Detect which cell encompasses the target text, then output its [X, Y] center coordinate. 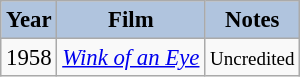
Year [29, 20]
Uncredited [252, 58]
Film [131, 20]
1958 [29, 58]
Notes [252, 20]
Wink of an Eye [131, 58]
